For the text-containing cell, return its midpoint in [X, Y] coordinate format. 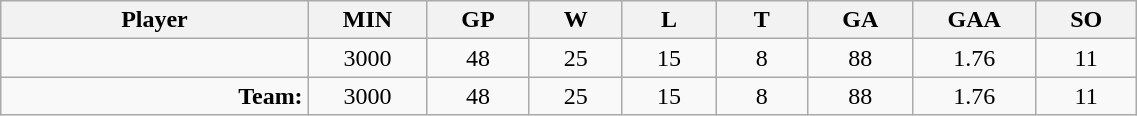
GA [860, 20]
GAA [974, 20]
GP [478, 20]
W [576, 20]
SO [1086, 20]
L [668, 20]
Team: [154, 96]
Player [154, 20]
T [762, 20]
MIN [368, 20]
